Search for the cell housing the specified text and yield its [X, Y] center coordinate. 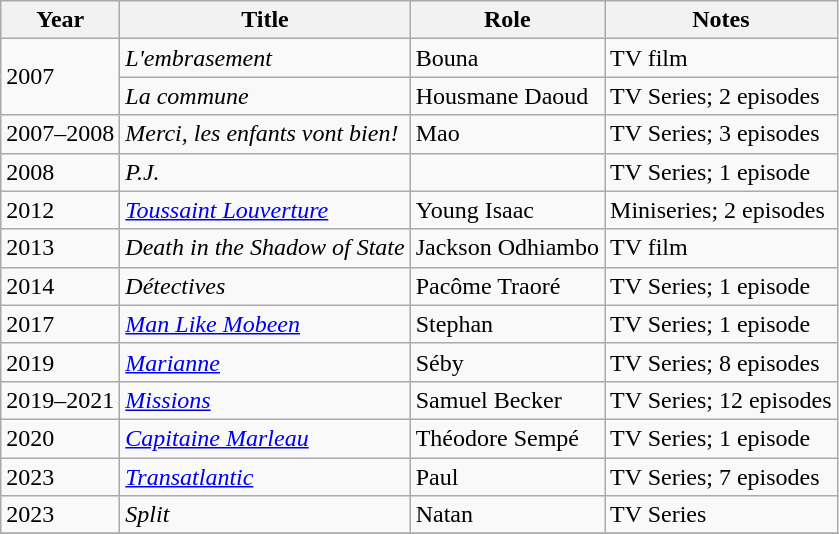
2019–2021 [60, 400]
Man Like Mobeen [265, 324]
2012 [60, 210]
2007–2008 [60, 134]
2019 [60, 362]
Bouna [507, 58]
2007 [60, 77]
2014 [60, 286]
Pacôme Traoré [507, 286]
Natan [507, 515]
Paul [507, 477]
TV Series [722, 515]
Mao [507, 134]
Year [60, 20]
Miniseries; 2 episodes [722, 210]
Split [265, 515]
TV Series; 8 episodes [722, 362]
Title [265, 20]
Capitaine Marleau [265, 438]
Toussaint Louverture [265, 210]
Role [507, 20]
Notes [722, 20]
La commune [265, 96]
2017 [60, 324]
TV Series; 3 episodes [722, 134]
Détectives [265, 286]
Théodore Sempé [507, 438]
Housmane Daoud [507, 96]
Marianne [265, 362]
2020 [60, 438]
2008 [60, 172]
Merci, les enfants vont bien! [265, 134]
Transatlantic [265, 477]
Jackson Odhiambo [507, 248]
2013 [60, 248]
TV Series; 12 episodes [722, 400]
Stephan [507, 324]
TV Series; 2 episodes [722, 96]
P.J. [265, 172]
Young Isaac [507, 210]
Samuel Becker [507, 400]
Séby [507, 362]
TV Series; 7 episodes [722, 477]
L'embrasement [265, 58]
Death in the Shadow of State [265, 248]
Missions [265, 400]
